For the text-containing cell, return its midpoint in (x, y) coordinate format. 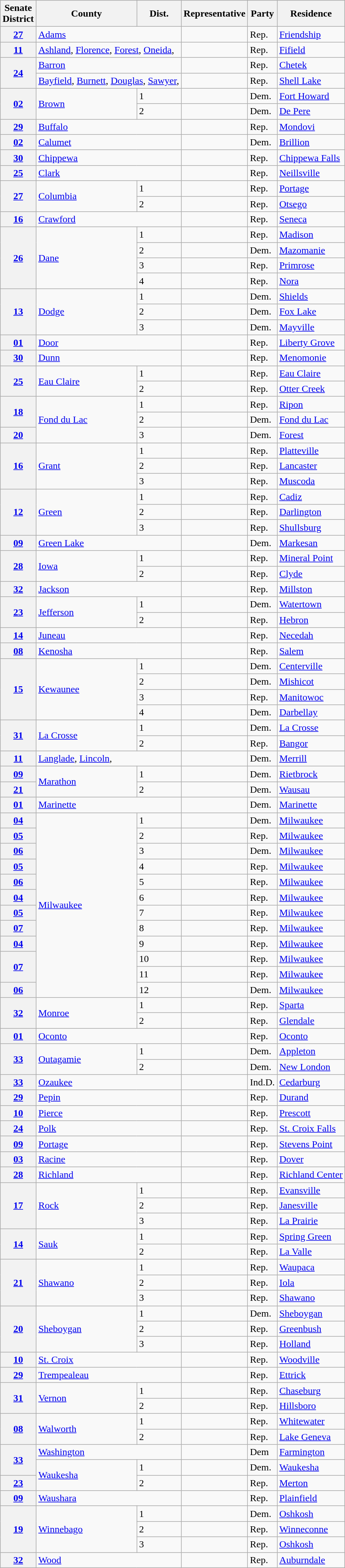
Necedah (311, 635)
Otter Creek (311, 389)
Woodville (311, 1360)
Chaseburg (311, 1390)
Glendale (311, 1021)
Markesan (311, 543)
Winnebago (87, 1529)
Brillion (311, 142)
Seneca (311, 219)
Spring Green (311, 1236)
Calumet (109, 142)
Wausau (311, 789)
Kenosha (109, 651)
Clark (109, 173)
Chetek (311, 65)
Cadiz (311, 497)
Janesville (311, 1206)
Green Lake (109, 543)
17 (18, 1205)
Party (262, 14)
Chippewa (109, 157)
Dunn (109, 358)
Outagamie (87, 1059)
Pierce (109, 1113)
7 (159, 913)
Winneconne (311, 1529)
St. Croix Falls (311, 1128)
Richland (109, 1174)
Buffalo (109, 127)
Rock (87, 1205)
Mishicot (311, 681)
Washington (109, 1452)
Ripon (311, 404)
5 (159, 882)
Darlington (311, 512)
Dist. (159, 14)
Vernon (87, 1398)
Neillsville (311, 173)
Lancaster (311, 466)
6 (159, 897)
Mineral Point (311, 558)
La Valle (311, 1252)
Appleton (311, 1051)
Fox Lake (311, 312)
Centerville (311, 666)
Millston (311, 589)
Mondovi (311, 127)
Jackson (109, 589)
Waupaca (311, 1267)
Rietbrock (311, 774)
Forest (311, 435)
Prescott (311, 1113)
Platteville (311, 451)
Plainfield (311, 1498)
Ashland, Florence, Forest, Oneida, (109, 50)
Jefferson (87, 612)
Grant (87, 466)
Chippewa Falls (311, 157)
Liberty Grove (311, 343)
Shell Lake (311, 81)
SenateDistrict (18, 14)
Residence (311, 14)
Barron (109, 65)
Merton (311, 1483)
Wood (109, 1560)
15 (18, 689)
Darbellay (311, 713)
Fort Howard (311, 96)
Muscoda (311, 481)
Fifield (311, 50)
Menomonie (311, 358)
Holland (311, 1344)
Dane (87, 258)
Mayville (311, 327)
Stevens Point (311, 1144)
Green (87, 512)
9 (159, 944)
19 (18, 1529)
Shields (311, 296)
Sauk (87, 1244)
Mazomanie (311, 250)
Durand (311, 1098)
13 (18, 312)
Primrose (311, 266)
De Pere (311, 111)
Evansville (311, 1190)
8 (159, 928)
Madison (311, 235)
Hillsboro (311, 1406)
Adams (109, 34)
St. Croix (109, 1360)
Dodge (87, 312)
Manitowoc (311, 697)
Racine (109, 1159)
Farmington (311, 1452)
Salem (311, 651)
Trempealeau (109, 1375)
Friendship (311, 34)
03 (18, 1159)
Nora (311, 281)
Sparta (311, 1005)
Clyde (311, 574)
Pepin (109, 1098)
Ettrick (311, 1375)
Lake Geneva (311, 1437)
Bayfield, Burnett, Douglas, Sawyer, (109, 81)
Door (109, 343)
Merrill (311, 759)
Columbia (87, 196)
Shullsburg (311, 528)
Kewaunee (87, 689)
Walworth (87, 1429)
La Prairie (311, 1221)
Ozaukee (109, 1082)
Iola (311, 1283)
Waushara (109, 1498)
Whitewater (311, 1421)
Greenbush (311, 1329)
Ind.D. (262, 1082)
Representative (215, 14)
Iowa (87, 566)
Dover (311, 1159)
Otsego (311, 204)
Polk (109, 1128)
Bangor (311, 743)
Hebron (311, 620)
Dem (262, 1452)
Watertown (311, 604)
County (87, 14)
Brown (87, 104)
Langlade, Lincoln, (109, 759)
Monroe (87, 1013)
Auburndale (311, 1560)
18 (18, 412)
New London (311, 1067)
Juneau (109, 635)
Richland Center (311, 1174)
Cedarburg (311, 1082)
Marathon (87, 782)
Crawford (109, 219)
26 (18, 258)
